Return the (x, y) coordinate for the center point of the cell that contains the specified text.  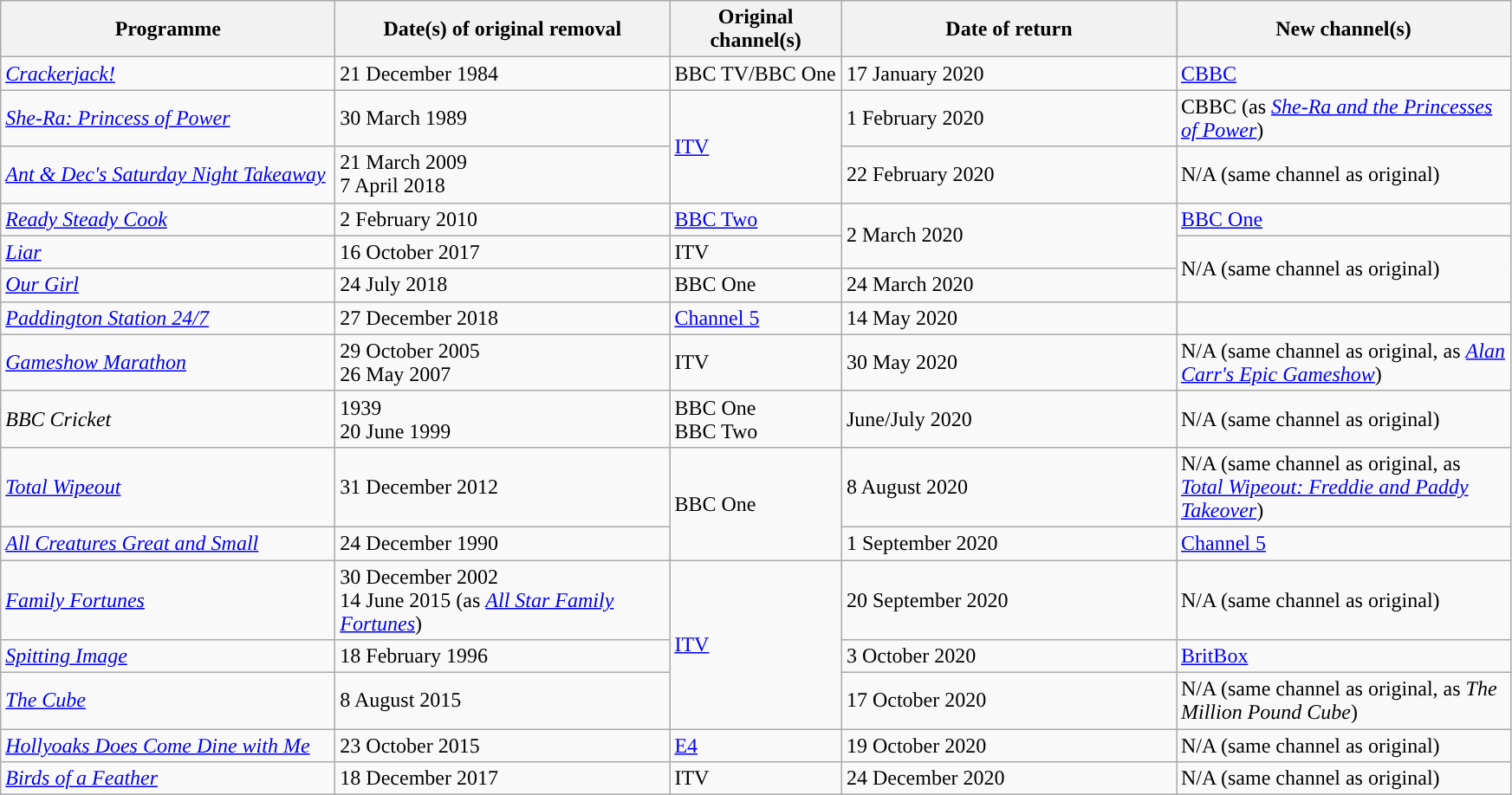
BBC Cricket (168, 419)
193920 June 1999 (503, 419)
CBBC (as She-Ra and the Princesses of Power) (1344, 118)
Total Wipeout (168, 487)
Birds of a Feather (168, 779)
All Creatures Great and Small (168, 543)
BBC OneBBC Two (756, 419)
24 December 1990 (503, 543)
Programme (168, 29)
30 December 200214 June 2015 (as All Star Family Fortunes) (503, 599)
16 October 2017 (503, 252)
Hollyoaks Does Come Dine with Me (168, 746)
18 December 2017 (503, 779)
E4 (756, 746)
31 December 2012 (503, 487)
19 October 2020 (1009, 746)
8 August 2020 (1009, 487)
21 March 20097 April 2018 (503, 175)
27 December 2018 (503, 318)
24 March 2020 (1009, 285)
Date(s) of original removal (503, 29)
BritBox (1344, 656)
17 October 2020 (1009, 701)
29 October 200526 May 2007 (503, 362)
1 September 2020 (1009, 543)
3 October 2020 (1009, 656)
22 February 2020 (1009, 175)
1 February 2020 (1009, 118)
Original channel(s) (756, 29)
New channel(s) (1344, 29)
She-Ra: Princess of Power (168, 118)
Crackerjack! (168, 74)
30 May 2020 (1009, 362)
N/A (same channel as original, as Total Wipeout: Freddie and Paddy Takeover) (1344, 487)
24 July 2018 (503, 285)
Gameshow Marathon (168, 362)
8 August 2015 (503, 701)
30 March 1989 (503, 118)
Ant & Dec's Saturday Night Takeaway (168, 175)
N/A (same channel as original, as Alan Carr's Epic Gameshow) (1344, 362)
24 December 2020 (1009, 779)
2 March 2020 (1009, 236)
23 October 2015 (503, 746)
Family Fortunes (168, 599)
The Cube (168, 701)
17 January 2020 (1009, 74)
BBC TV/BBC One (756, 74)
Our Girl (168, 285)
Spitting Image (168, 656)
Date of return (1009, 29)
14 May 2020 (1009, 318)
21 December 1984 (503, 74)
2 February 2010 (503, 219)
Liar (168, 252)
BBC Two (756, 219)
N/A (same channel as original, as The Million Pound Cube) (1344, 701)
20 September 2020 (1009, 599)
Ready Steady Cook (168, 219)
CBBC (1344, 74)
18 February 1996 (503, 656)
June/July 2020 (1009, 419)
Paddington Station 24/7 (168, 318)
